From the cell containing the given text, extract its center point as [x, y] coordinate. 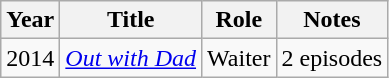
Role [239, 20]
Notes [332, 20]
Waiter [239, 58]
2 episodes [332, 58]
Title [131, 20]
2014 [30, 58]
Out with Dad [131, 58]
Year [30, 20]
